Find where the given text appears and provide that cell's center as (x, y) coordinate. 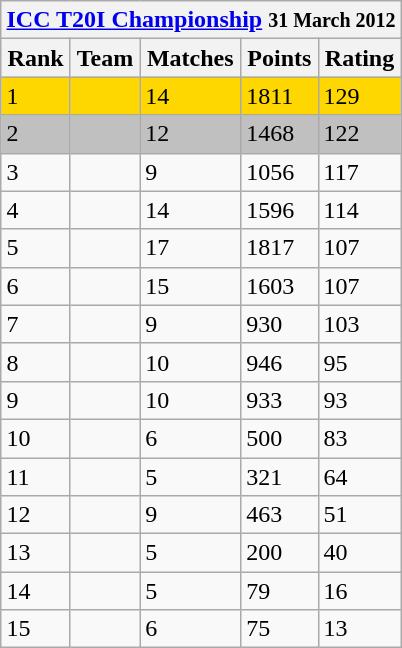
Rating (360, 58)
79 (280, 591)
129 (360, 96)
321 (280, 477)
51 (360, 515)
1603 (280, 286)
500 (280, 438)
1468 (280, 134)
103 (360, 324)
8 (36, 362)
2 (36, 134)
200 (280, 553)
3 (36, 172)
ICC T20I Championship 31 March 2012 (201, 20)
Team (105, 58)
17 (190, 248)
1596 (280, 210)
11 (36, 477)
Matches (190, 58)
Points (280, 58)
93 (360, 400)
463 (280, 515)
75 (280, 629)
83 (360, 438)
16 (360, 591)
Rank (36, 58)
7 (36, 324)
933 (280, 400)
114 (360, 210)
1 (36, 96)
1056 (280, 172)
40 (360, 553)
95 (360, 362)
1811 (280, 96)
117 (360, 172)
4 (36, 210)
930 (280, 324)
1817 (280, 248)
122 (360, 134)
64 (360, 477)
946 (280, 362)
